Scan for the cell matching the given text and deliver its [X, Y] coordinate at center. 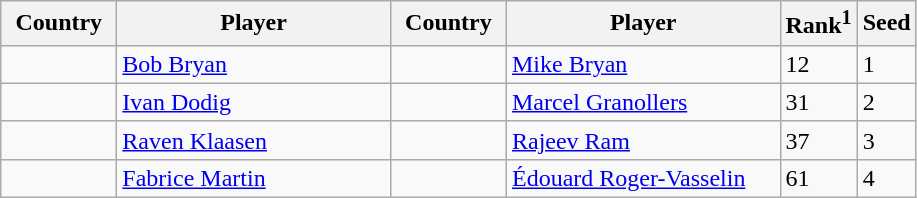
Édouard Roger-Vasselin [643, 178]
Marcel Granollers [643, 102]
Raven Klaasen [254, 140]
Seed [886, 24]
Fabrice Martin [254, 178]
61 [818, 178]
31 [818, 102]
12 [818, 64]
3 [886, 140]
Rajeev Ram [643, 140]
1 [886, 64]
Ivan Dodig [254, 102]
2 [886, 102]
Bob Bryan [254, 64]
Mike Bryan [643, 64]
37 [818, 140]
Rank1 [818, 24]
4 [886, 178]
